Provide the (X, Y) coordinate of the cell's center where the given text is located.  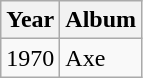
Year (30, 20)
1970 (30, 58)
Axe (101, 58)
Album (101, 20)
